Search for the cell housing the specified text and yield its (X, Y) center coordinate. 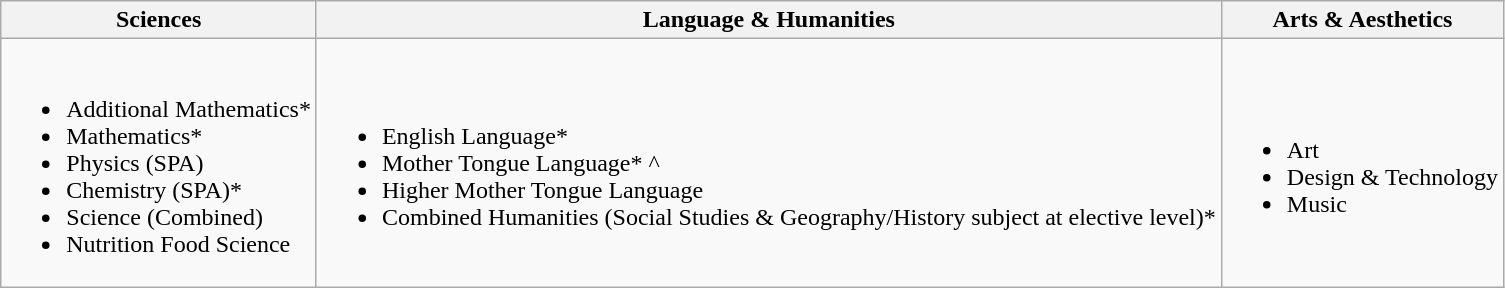
Sciences (159, 20)
Language & Humanities (768, 20)
Additional Mathematics*Mathematics*Physics (SPA)Chemistry (SPA)*Science (Combined)Nutrition Food Science (159, 163)
ArtDesign & TechnologyMusic (1362, 163)
Arts & Aesthetics (1362, 20)
